Detect which cell encompasses the target text, then output its (X, Y) center coordinate. 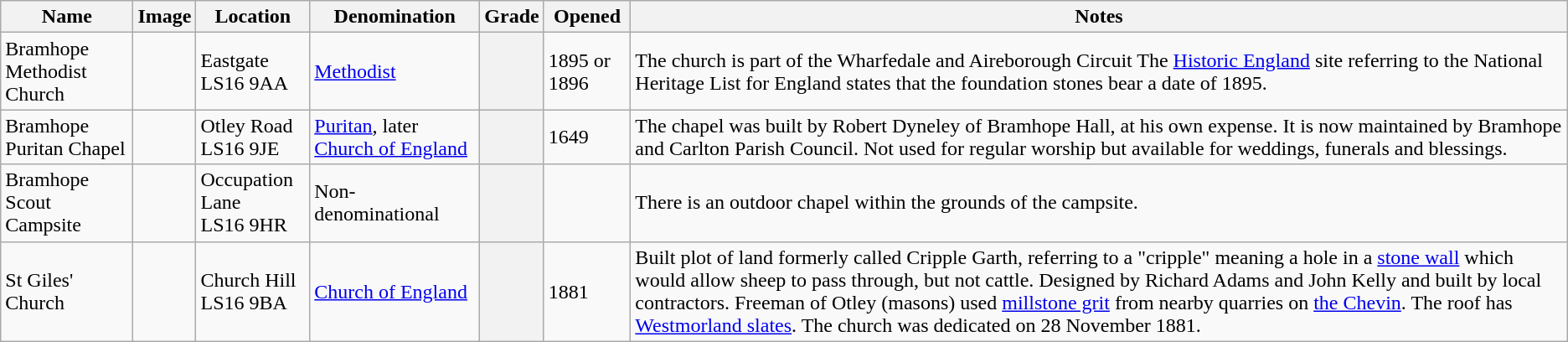
Church of England (395, 292)
Grade (512, 17)
Image (164, 17)
Denomination (395, 17)
Occupation LaneLS16 9HR (253, 203)
1649 (587, 137)
There is an outdoor chapel within the grounds of the campsite. (1099, 203)
Non-denominational (395, 203)
Church HillLS16 9BA (253, 292)
Opened (587, 17)
Name (67, 17)
EastgateLS16 9AA (253, 71)
Puritan, later Church of England (395, 137)
Bramhope Methodist Church (67, 71)
Bramhope Puritan Chapel (67, 137)
Location (253, 17)
Notes (1099, 17)
St Giles' Church (67, 292)
Methodist (395, 71)
1881 (587, 292)
1895 or 1896 (587, 71)
Otley RoadLS16 9JE (253, 137)
Bramhope Scout Campsite (67, 203)
